Determine the (X, Y) coordinate at the center of the cell enclosing the given text.  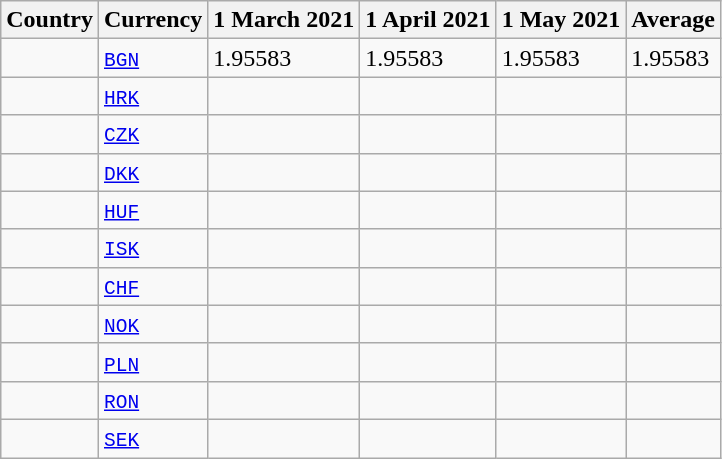
HUF (152, 210)
Average (674, 20)
ISK (152, 248)
BGN (152, 58)
1 May 2021 (561, 20)
DKK (152, 172)
CZK (152, 134)
1 March 2021 (284, 20)
NOK (152, 324)
HRK (152, 96)
CHF (152, 286)
Currency (152, 20)
1 April 2021 (428, 20)
RON (152, 400)
Country (50, 20)
PLN (152, 362)
SEK (152, 438)
